Identify which cell holds the provided text, then report its [x, y] central coordinate. 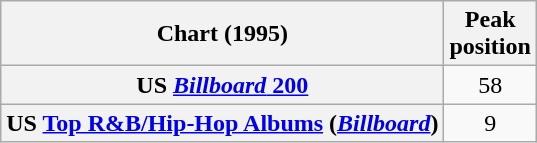
US Top R&B/Hip-Hop Albums (Billboard) [222, 123]
US Billboard 200 [222, 85]
9 [490, 123]
Chart (1995) [222, 34]
58 [490, 85]
Peak position [490, 34]
